Find where the given text appears and provide that cell's center as [x, y] coordinate. 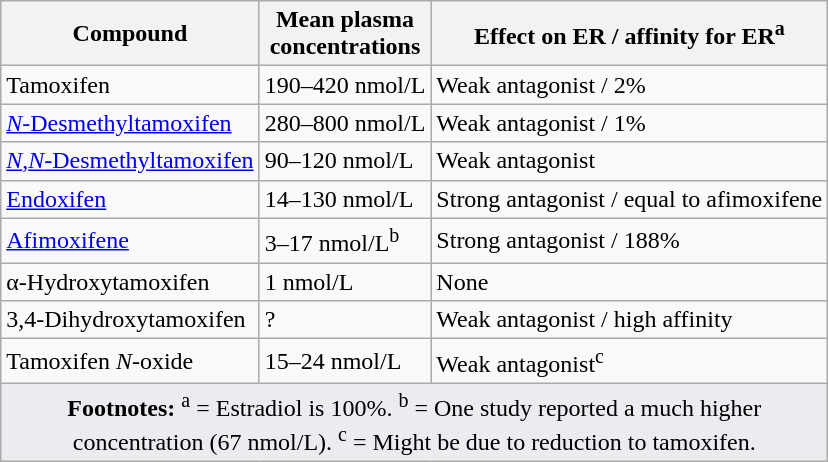
N,N-Desmethyltamoxifen [130, 161]
280–800 nmol/L [345, 123]
Strong antagonist / equal to afimoxifene [630, 199]
190–420 nmol/L [345, 85]
Effect on ER / affinity for ERa [630, 34]
Mean plasmaconcentrations [345, 34]
90–120 nmol/L [345, 161]
? [345, 320]
15–24 nmol/L [345, 362]
None [630, 282]
Weak antagonist [630, 161]
Endoxifen [130, 199]
Weak antagonist / 2% [630, 85]
Weak antagonistc [630, 362]
Afimoxifene [130, 240]
3,4-Dihydroxytamoxifen [130, 320]
Weak antagonist / 1% [630, 123]
Footnotes: a = Estradiol is 100%. b = One study reported a much higher concentration (67 nmol/L). c = Might be due to reduction to tamoxifen. [414, 422]
Tamoxifen N-oxide [130, 362]
α-Hydroxytamoxifen [130, 282]
Strong antagonist / 188% [630, 240]
N-Desmethyltamoxifen [130, 123]
14–130 nmol/L [345, 199]
Tamoxifen [130, 85]
1 nmol/L [345, 282]
Compound [130, 34]
3–17 nmol/Lb [345, 240]
Weak antagonist / high affinity [630, 320]
